Locate the cell with the specified text and output its [X, Y] center coordinate. 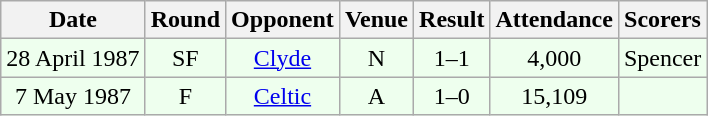
Scorers [662, 20]
28 April 1987 [73, 58]
Venue [376, 20]
Round [185, 20]
SF [185, 58]
Celtic [283, 96]
N [376, 58]
Attendance [554, 20]
Clyde [283, 58]
7 May 1987 [73, 96]
4,000 [554, 58]
Spencer [662, 58]
Date [73, 20]
F [185, 96]
1–0 [452, 96]
Opponent [283, 20]
A [376, 96]
Result [452, 20]
1–1 [452, 58]
15,109 [554, 96]
